Capture the cell that displays the provided text and extract its (x, y) central coordinate. 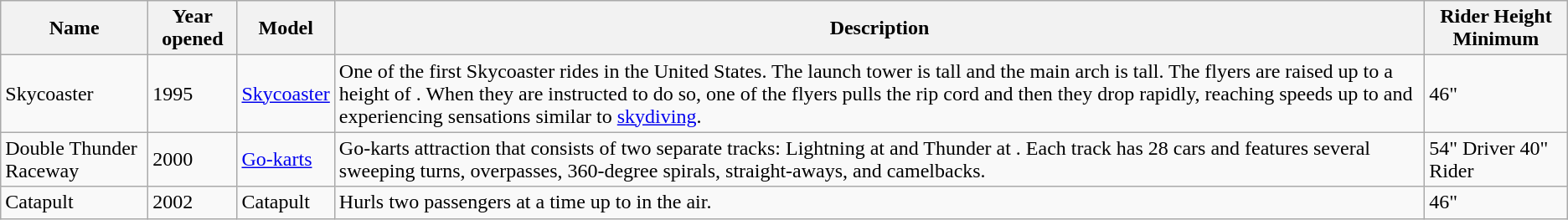
Description (879, 28)
1995 (193, 94)
2000 (193, 159)
54" Driver 40" Rider (1496, 159)
Go-karts (286, 159)
Double Thunder Raceway (75, 159)
Hurls two passengers at a time up to in the air. (879, 202)
Name (75, 28)
Model (286, 28)
2002 (193, 202)
Rider Height Minimum (1496, 28)
Year opened (193, 28)
